Extract the (X, Y) coordinate from the center of the cell holding the provided text.  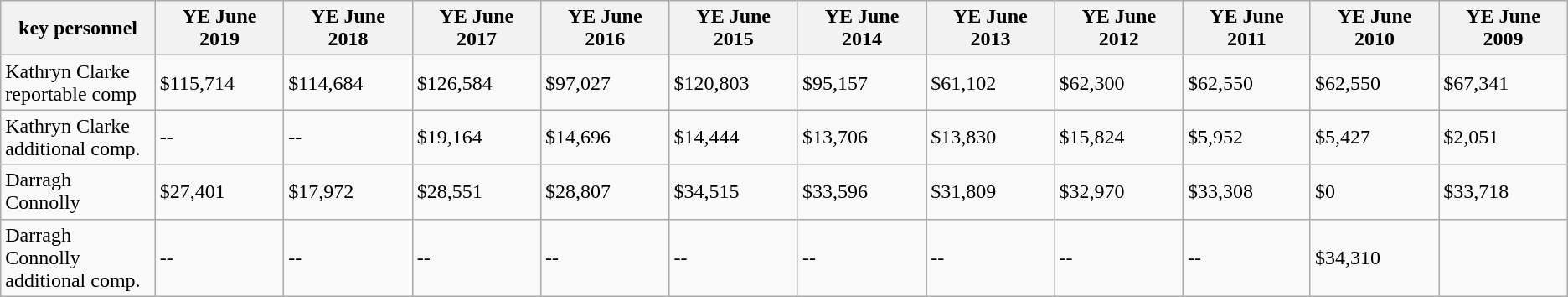
$34,310 (1374, 258)
$97,027 (605, 82)
YE June 2014 (861, 29)
YE June 2009 (1503, 29)
$31,809 (990, 191)
key personnel (79, 29)
YE June 2019 (219, 29)
$33,718 (1503, 191)
$126,584 (476, 82)
YE June 2013 (990, 29)
YE June 2016 (605, 29)
$13,706 (861, 138)
$33,596 (861, 191)
Darragh Connolly (79, 191)
$67,341 (1503, 82)
$61,102 (990, 82)
$17,972 (348, 191)
$34,515 (734, 191)
$13,830 (990, 138)
YE June 2018 (348, 29)
$95,157 (861, 82)
$28,807 (605, 191)
$19,164 (476, 138)
$33,308 (1246, 191)
YE June 2010 (1374, 29)
Darragh Connollyadditional comp. (79, 258)
$27,401 (219, 191)
YE June 2012 (1119, 29)
$14,696 (605, 138)
$2,051 (1503, 138)
$114,684 (348, 82)
$0 (1374, 191)
$5,427 (1374, 138)
$120,803 (734, 82)
YE June 2017 (476, 29)
$28,551 (476, 191)
YE June 2015 (734, 29)
Kathryn Clarkereportable comp (79, 82)
$115,714 (219, 82)
$5,952 (1246, 138)
$62,300 (1119, 82)
Kathryn Clarkeadditional comp. (79, 138)
$15,824 (1119, 138)
$32,970 (1119, 191)
YE June 2011 (1246, 29)
$14,444 (734, 138)
